Locate the cell with the specified text and output its [x, y] center coordinate. 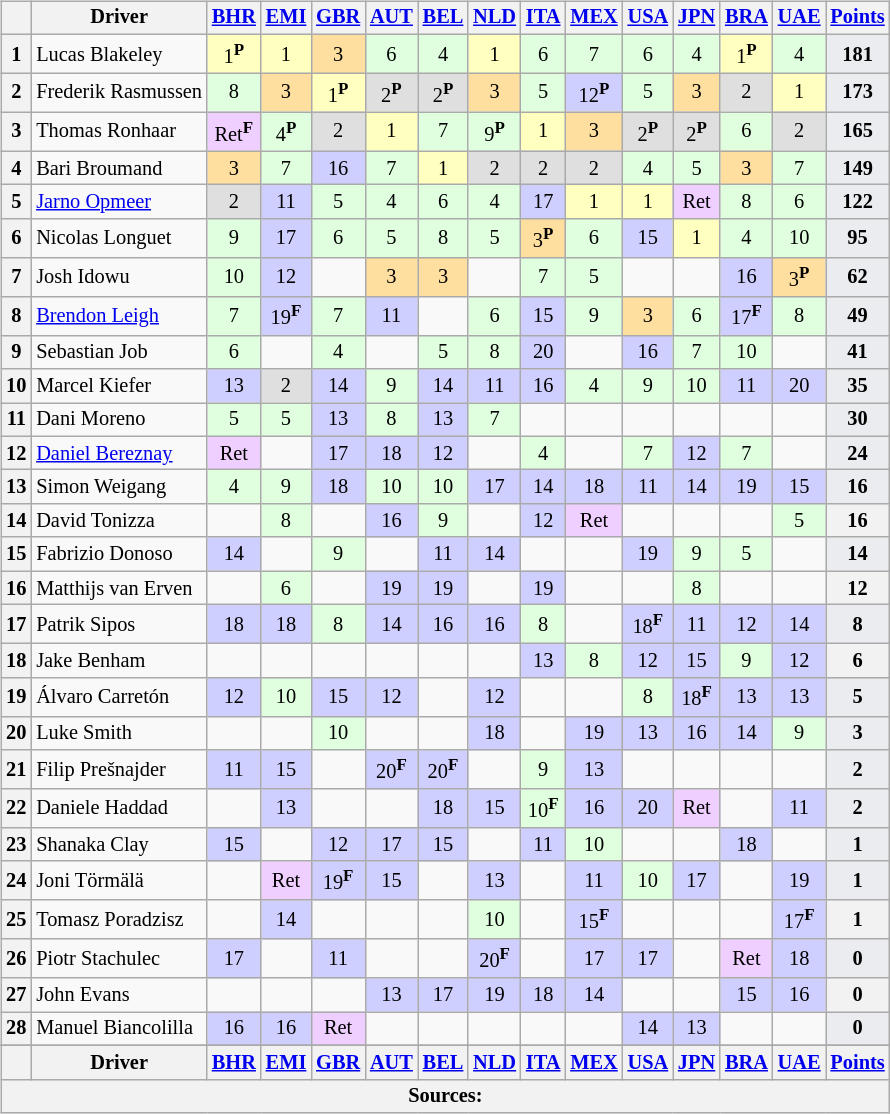
Jake Benham [119, 661]
181 [858, 54]
95 [858, 238]
10F [543, 808]
49 [858, 316]
Daniele Haddad [119, 808]
Sources: [445, 1096]
Daniel Bereznay [119, 453]
RetF [234, 132]
15F [594, 920]
149 [858, 168]
Joni Törmälä [119, 880]
Fabrizio Donoso [119, 554]
Frederik Rasmussen [119, 92]
Matthijs van Erven [119, 588]
12P [594, 92]
Bari Broumand [119, 168]
Thomas Ronhaar [119, 132]
Jarno Opmeer [119, 202]
23 [16, 845]
Marcel Kiefer [119, 386]
27 [16, 995]
Josh Idowu [119, 276]
Piotr Stachulec [119, 958]
173 [858, 92]
Lucas Blakeley [119, 54]
22 [16, 808]
Sebastian Job [119, 352]
41 [858, 352]
30 [858, 420]
122 [858, 202]
Dani Moreno [119, 420]
Álvaro Carretón [119, 696]
165 [858, 132]
Simon Weigang [119, 487]
Luke Smith [119, 733]
Shanaka Clay [119, 845]
25 [16, 920]
9P [494, 132]
Patrik Sipos [119, 624]
26 [16, 958]
62 [858, 276]
Nicolas Longuet [119, 238]
Tomasz Poradzisz [119, 920]
Manuel Biancolilla [119, 1029]
4P [286, 132]
35 [858, 386]
John Evans [119, 995]
David Tonizza [119, 521]
21 [16, 770]
Filip Prešnajder [119, 770]
Brendon Leigh [119, 316]
28 [16, 1029]
